Detect which cell encompasses the target text, then output its [X, Y] center coordinate. 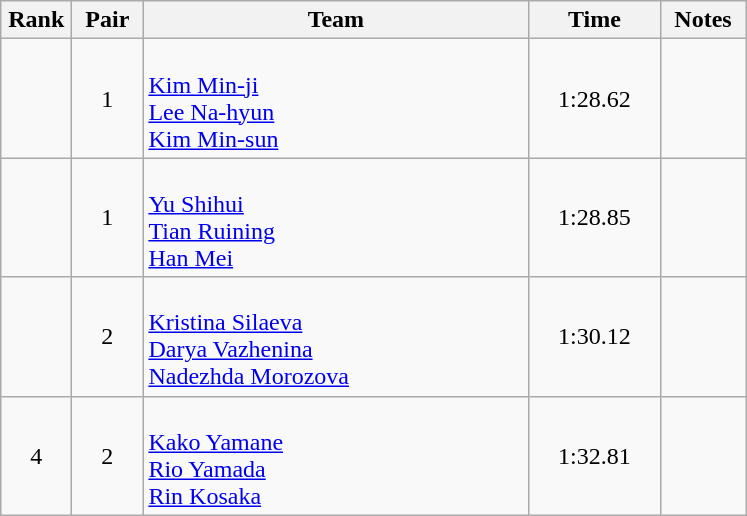
4 [36, 456]
Team [336, 20]
Kako YamaneRio YamadaRin Kosaka [336, 456]
Notes [703, 20]
Yu ShihuiTian RuiningHan Mei [336, 218]
1:32.81 [594, 456]
Kim Min-jiLee Na-hyunKim Min-sun [336, 98]
1:28.62 [594, 98]
Time [594, 20]
Rank [36, 20]
1:30.12 [594, 336]
1:28.85 [594, 218]
Pair [108, 20]
Kristina SilaevaDarya VazheninaNadezhda Morozova [336, 336]
